Identify which cell holds the provided text, then report its [x, y] central coordinate. 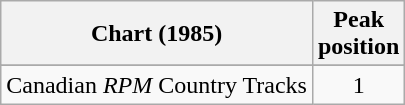
Peakposition [358, 34]
Chart (1985) [157, 34]
1 [358, 85]
Canadian RPM Country Tracks [157, 85]
